Capture the cell that displays the provided text and extract its [X, Y] central coordinate. 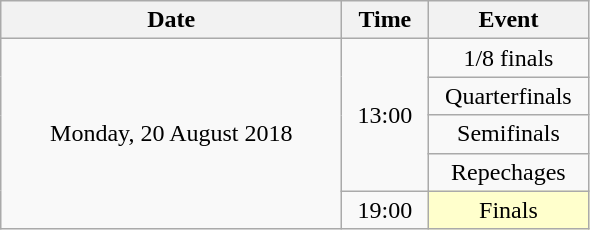
Quarterfinals [508, 96]
1/8 finals [508, 58]
Date [172, 20]
Monday, 20 August 2018 [172, 134]
Event [508, 20]
19:00 [385, 210]
Finals [508, 210]
13:00 [385, 115]
Time [385, 20]
Repechages [508, 172]
Semifinals [508, 134]
